Pinpoint the cell where the given text exists, returning its (X, Y) midpoint coordinate. 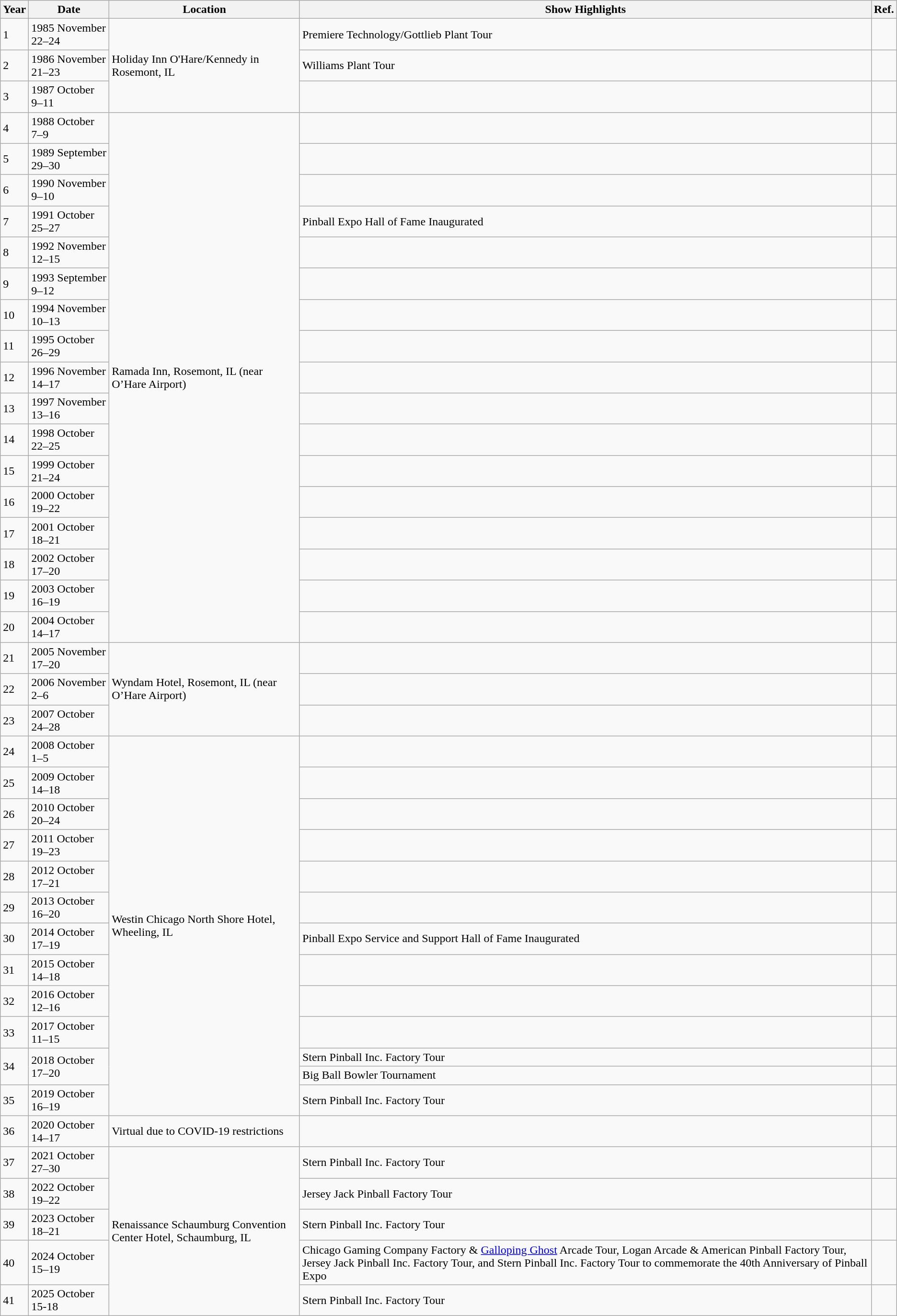
41 (14, 1300)
39 (14, 1224)
3 (14, 97)
20 (14, 627)
1987 October 9–11 (69, 97)
2006 November 2–6 (69, 689)
35 (14, 1100)
1990 November 9–10 (69, 190)
2013 October 16–20 (69, 908)
2022 October 19–22 (69, 1194)
14 (14, 440)
33 (14, 1033)
2 (14, 65)
1991 October 25–27 (69, 221)
2009 October 14–18 (69, 782)
1993 September 9–12 (69, 284)
1985 November 22–24 (69, 35)
Ref. (884, 10)
2018 October 17–20 (69, 1066)
1995 October 26–29 (69, 346)
2016 October 12–16 (69, 1001)
22 (14, 689)
Westin Chicago North Shore Hotel, Wheeling, IL (205, 926)
Williams Plant Tour (586, 65)
2000 October 19–22 (69, 502)
1998 October 22–25 (69, 440)
7 (14, 221)
2020 October 14–17 (69, 1131)
2005 November 17–20 (69, 658)
2001 October 18–21 (69, 533)
17 (14, 533)
10 (14, 314)
2019 October 16–19 (69, 1100)
2011 October 19–23 (69, 845)
16 (14, 502)
30 (14, 939)
Big Ball Bowler Tournament (586, 1075)
Ramada Inn, Rosemont, IL (near O’Hare Airport) (205, 377)
1994 November 10–13 (69, 314)
34 (14, 1066)
24 (14, 752)
1 (14, 35)
13 (14, 408)
5 (14, 159)
1989 September 29–30 (69, 159)
23 (14, 720)
Date (69, 10)
2025 October 15-18 (69, 1300)
2007 October 24–28 (69, 720)
2010 October 20–24 (69, 814)
1986 November 21–23 (69, 65)
Wyndam Hotel, Rosemont, IL (near O’Hare Airport) (205, 689)
2024 October 15–19 (69, 1262)
12 (14, 377)
25 (14, 782)
1999 October 21–24 (69, 471)
2002 October 17–20 (69, 565)
26 (14, 814)
36 (14, 1131)
40 (14, 1262)
2021 October 27–30 (69, 1162)
15 (14, 471)
18 (14, 565)
9 (14, 284)
Renaissance Schaumburg Convention Center Hotel, Schaumburg, IL (205, 1231)
2003 October 16–19 (69, 595)
38 (14, 1194)
4 (14, 128)
27 (14, 845)
1996 November 14–17 (69, 377)
19 (14, 595)
11 (14, 346)
Pinball Expo Service and Support Hall of Fame Inaugurated (586, 939)
31 (14, 970)
1988 October 7–9 (69, 128)
1997 November 13–16 (69, 408)
1992 November 12–15 (69, 252)
2012 October 17–21 (69, 876)
Jersey Jack Pinball Factory Tour (586, 1194)
Premiere Technology/Gottlieb Plant Tour (586, 35)
Year (14, 10)
Holiday Inn O'Hare/Kennedy in Rosemont, IL (205, 65)
Virtual due to COVID-19 restrictions (205, 1131)
8 (14, 252)
37 (14, 1162)
32 (14, 1001)
Show Highlights (586, 10)
2004 October 14–17 (69, 627)
2008 October 1–5 (69, 752)
21 (14, 658)
Location (205, 10)
2014 October 17–19 (69, 939)
2023 October 18–21 (69, 1224)
Pinball Expo Hall of Fame Inaugurated (586, 221)
28 (14, 876)
2017 October 11–15 (69, 1033)
2015 October 14–18 (69, 970)
6 (14, 190)
29 (14, 908)
